Return [X, Y] of the center of cell containing provided text 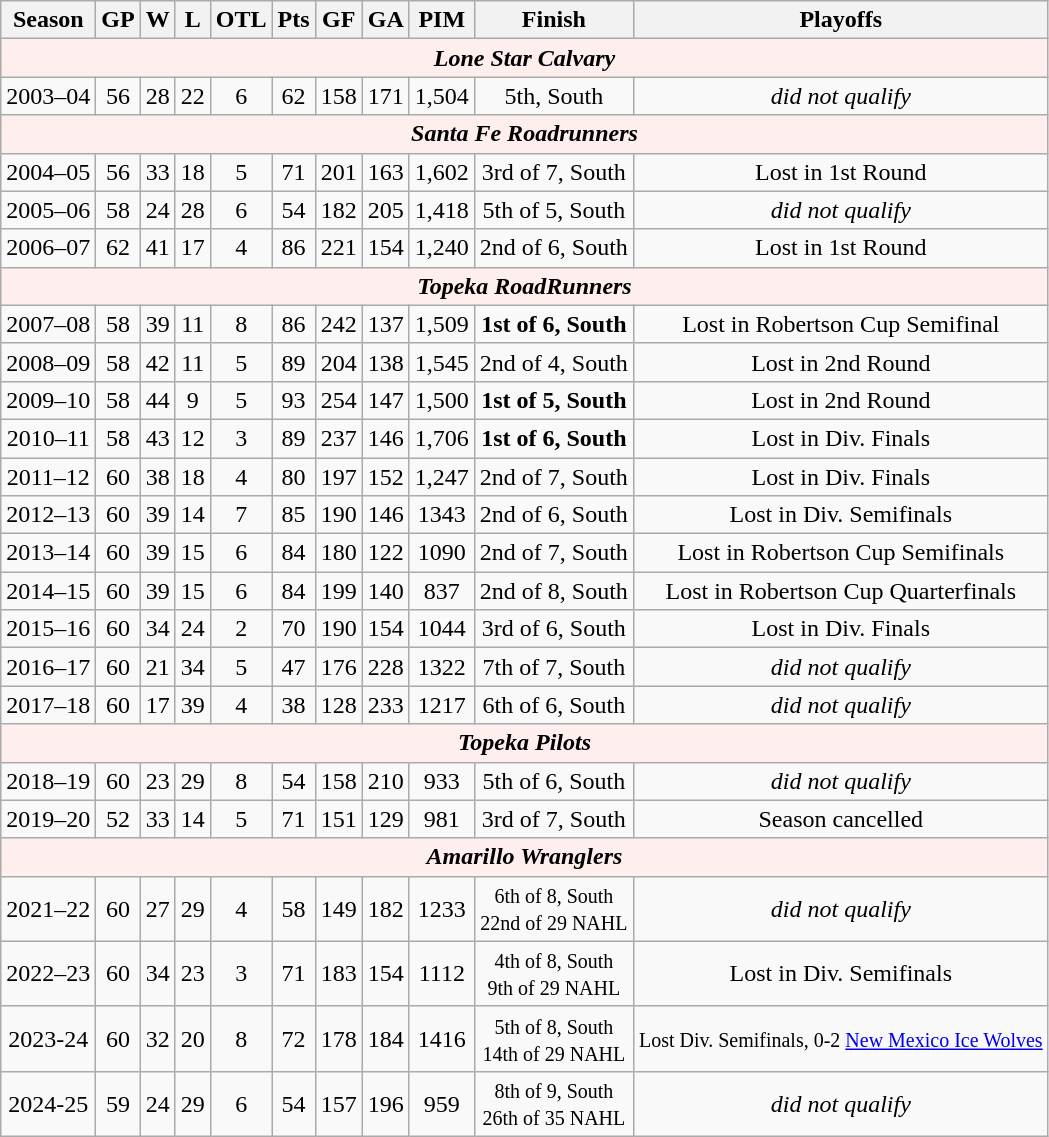
L [192, 20]
GF [338, 20]
151 [338, 819]
Lost Div. Semifinals, 0-2 New Mexico Ice Wolves [840, 1038]
237 [338, 438]
5th of 5, South [554, 210]
1,247 [442, 477]
233 [386, 705]
8th of 9, South26th of 35 NAHL [554, 1104]
147 [386, 400]
981 [442, 819]
1044 [442, 629]
42 [158, 362]
2nd of 4, South [554, 362]
2007–08 [48, 324]
1,504 [442, 96]
137 [386, 324]
2004–05 [48, 172]
44 [158, 400]
163 [386, 172]
59 [118, 1104]
OTL [241, 20]
140 [386, 591]
5th of 8, South14th of 29 NAHL [554, 1038]
Lost in Robertson Cup Semifinals [840, 553]
2023-24 [48, 1038]
197 [338, 477]
2017–18 [48, 705]
183 [338, 974]
Lost in Robertson Cup Semifinal [840, 324]
221 [338, 248]
242 [338, 324]
4th of 8, South9th of 29 NAHL [554, 974]
43 [158, 438]
959 [442, 1104]
2013–14 [48, 553]
2012–13 [48, 515]
176 [338, 667]
184 [386, 1038]
5th of 6, South [554, 781]
6th of 8, South22nd of 29 NAHL [554, 908]
Topeka RoadRunners [524, 286]
1,602 [442, 172]
PIM [442, 20]
1,418 [442, 210]
2014–15 [48, 591]
157 [338, 1104]
254 [338, 400]
1112 [442, 974]
1,240 [442, 248]
933 [442, 781]
52 [118, 819]
20 [192, 1038]
2022–23 [48, 974]
122 [386, 553]
199 [338, 591]
210 [386, 781]
2 [241, 629]
41 [158, 248]
3rd of 6, South [554, 629]
2nd of 8, South [554, 591]
72 [294, 1038]
180 [338, 553]
152 [386, 477]
1,545 [442, 362]
1,706 [442, 438]
Lone Star Calvary [524, 58]
1322 [442, 667]
27 [158, 908]
178 [338, 1038]
7th of 7, South [554, 667]
2003–04 [48, 96]
7 [241, 515]
Topeka Pilots [524, 743]
2009–10 [48, 400]
12 [192, 438]
1,509 [442, 324]
2019–20 [48, 819]
1233 [442, 908]
129 [386, 819]
Amarillo Wranglers [524, 857]
Santa Fe Roadrunners [524, 134]
837 [442, 591]
5th, South [554, 96]
2005–06 [48, 210]
93 [294, 400]
2015–16 [48, 629]
201 [338, 172]
Season cancelled [840, 819]
149 [338, 908]
1343 [442, 515]
1,500 [442, 400]
Season [48, 20]
47 [294, 667]
Pts [294, 20]
196 [386, 1104]
32 [158, 1038]
2021–22 [48, 908]
22 [192, 96]
138 [386, 362]
128 [338, 705]
GA [386, 20]
6th of 6, South [554, 705]
70 [294, 629]
2006–07 [48, 248]
2024-25 [48, 1104]
W [158, 20]
171 [386, 96]
Finish [554, 20]
204 [338, 362]
1217 [442, 705]
1090 [442, 553]
2016–17 [48, 667]
2018–19 [48, 781]
228 [386, 667]
2008–09 [48, 362]
2011–12 [48, 477]
9 [192, 400]
Lost in Robertson Cup Quarterfinals [840, 591]
1st of 5, South [554, 400]
2010–11 [48, 438]
21 [158, 667]
1416 [442, 1038]
GP [118, 20]
Playoffs [840, 20]
85 [294, 515]
205 [386, 210]
80 [294, 477]
